Search for the cell housing the specified text and yield its [X, Y] center coordinate. 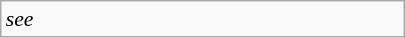
see [203, 19]
